Extract the [x, y] coordinate from the center of the cell holding the provided text.  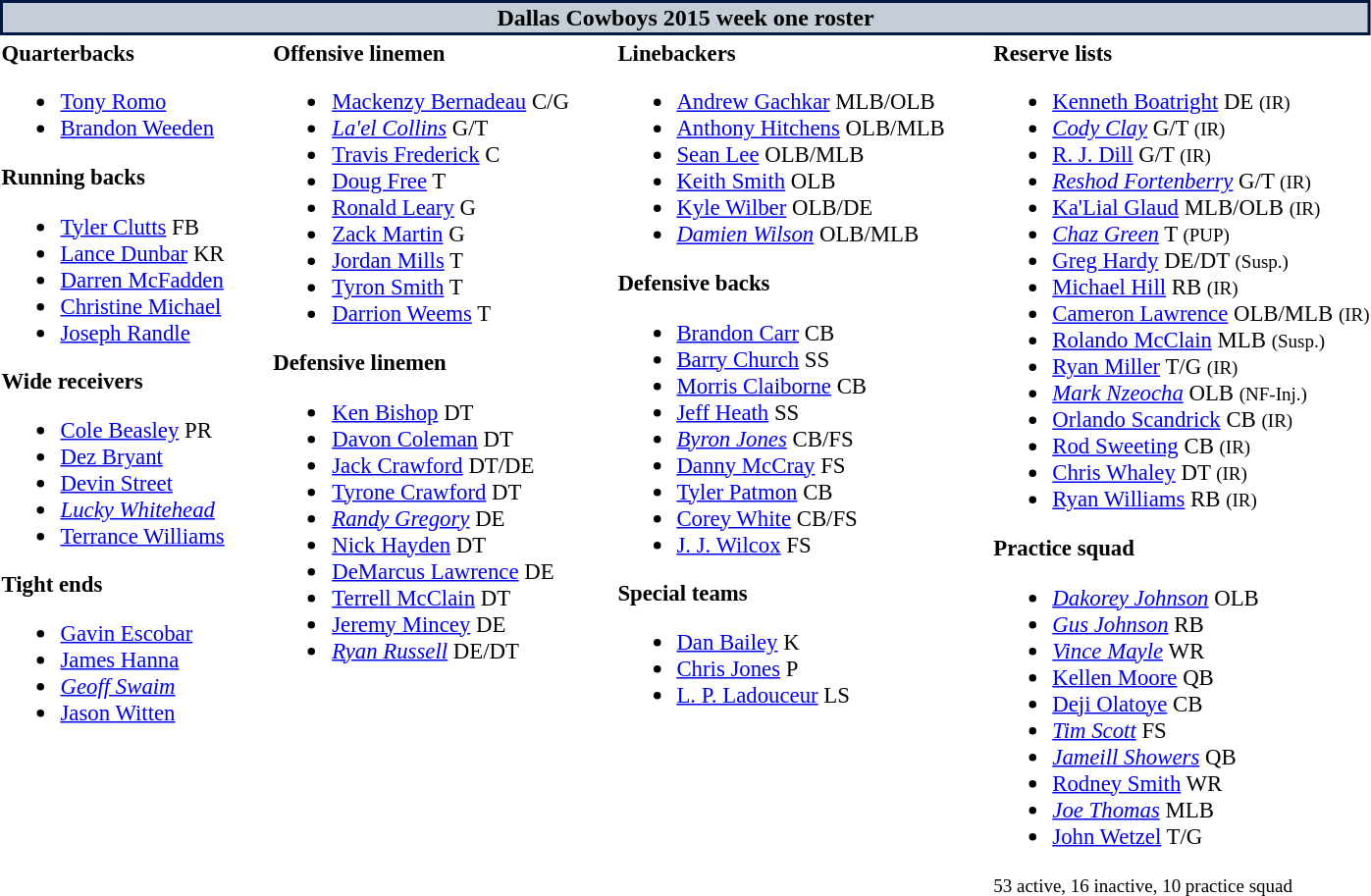
Dallas Cowboys 2015 week one roster [685, 18]
